Capture the cell that displays the provided text and extract its (x, y) central coordinate. 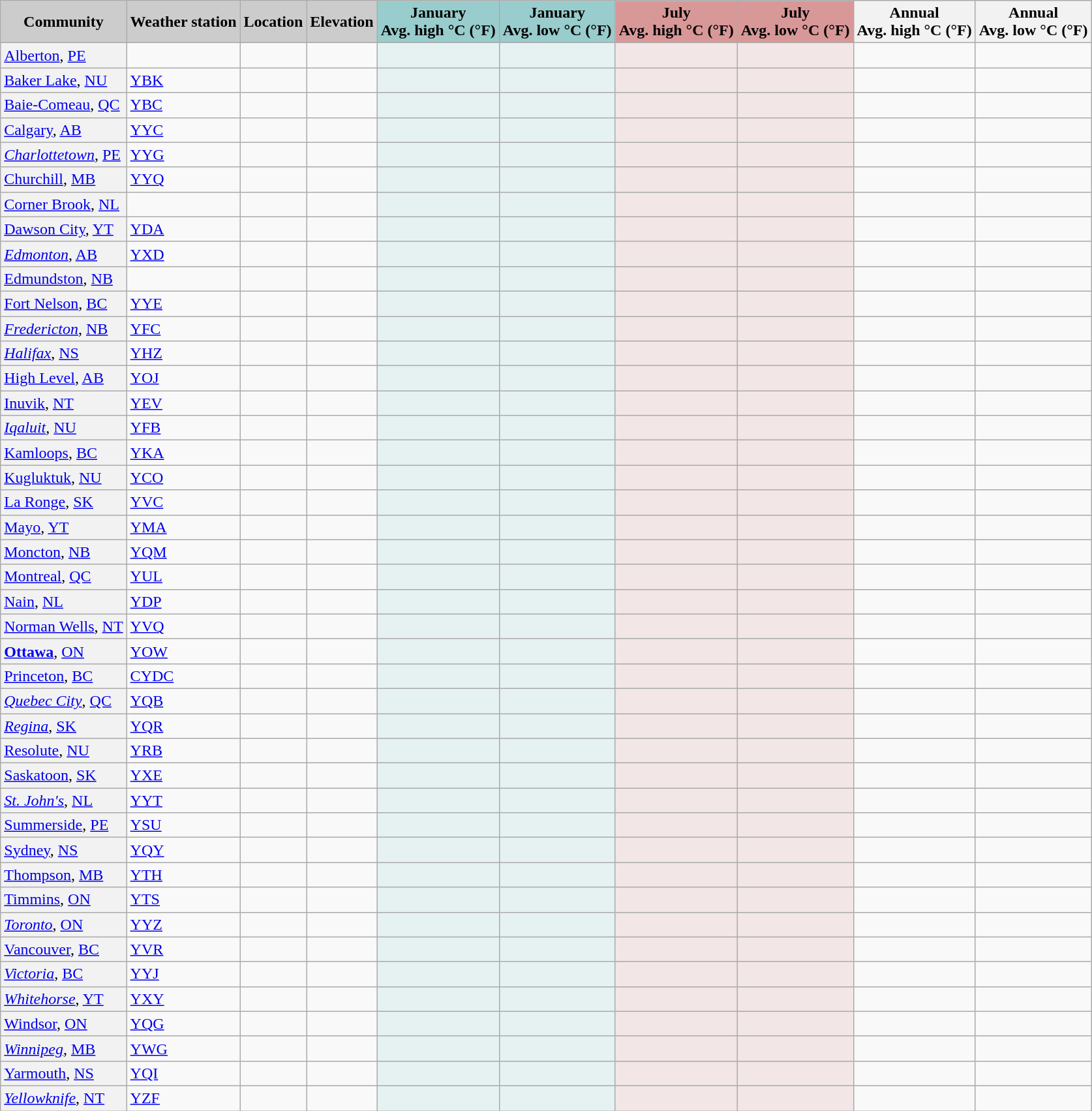
Sydney, NS (64, 850)
JulyAvg. high °C (°F) (676, 22)
Corner Brook, NL (64, 204)
CYDC (183, 676)
Halifax, NS (64, 354)
Nain, NL (64, 601)
La Ronge, SK (64, 502)
Regina, SK (64, 726)
YEV (183, 403)
Moncton, NB (64, 552)
YYC (183, 130)
YYG (183, 155)
YYJ (183, 974)
Calgary, AB (64, 130)
Norman Wells, NT (64, 626)
Baie-Comeau, QC (64, 105)
YQY (183, 850)
YQR (183, 726)
Dawson City, YT (64, 229)
Weather station (183, 22)
YYT (183, 800)
Churchill, MB (64, 179)
Kamloops, BC (64, 453)
YKA (183, 453)
Whitehorse, YT (64, 999)
YHZ (183, 354)
YXY (183, 999)
High Level, AB (64, 378)
Inuvik, NT (64, 403)
YDP (183, 601)
JanuaryAvg. high °C (°F) (438, 22)
YTS (183, 900)
YRB (183, 751)
YCO (183, 478)
YMA (183, 527)
Winnipeg, MB (64, 1048)
YOW (183, 651)
YXE (183, 776)
Toronto, ON (64, 924)
YUL (183, 577)
Kugluktuk, NU (64, 478)
Saskatoon, SK (64, 776)
Baker Lake, NU (64, 80)
Yarmouth, NS (64, 1073)
YTH (183, 875)
YFB (183, 428)
Summerside, PE (64, 825)
YVC (183, 502)
Mayo, YT (64, 527)
YDA (183, 229)
Edmonton, AB (64, 254)
Edmundston, NB (64, 279)
AnnualAvg. low °C (°F) (1033, 22)
Vancouver, BC (64, 949)
YWG (183, 1048)
JanuaryAvg. low °C (°F) (557, 22)
Windsor, ON (64, 1024)
Elevation (342, 22)
St. John's, NL (64, 800)
YVR (183, 949)
JulyAvg. low °C (°F) (795, 22)
Resolute, NU (64, 751)
Thompson, MB (64, 875)
Victoria, BC (64, 974)
Charlottetown, PE (64, 155)
YYQ (183, 179)
YZF (183, 1098)
YBK (183, 80)
YFC (183, 328)
Ottawa, ON (64, 651)
Quebec City, QC (64, 701)
YYE (183, 303)
Montreal, QC (64, 577)
YQB (183, 701)
YSU (183, 825)
YYZ (183, 924)
Timmins, ON (64, 900)
Princeton, BC (64, 676)
AnnualAvg. high °C (°F) (915, 22)
Iqaluit, NU (64, 428)
YQI (183, 1073)
Fredericton, NB (64, 328)
Alberton, PE (64, 55)
Location (273, 22)
YXD (183, 254)
Yellowknife, NT (64, 1098)
YQM (183, 552)
YOJ (183, 378)
Fort Nelson, BC (64, 303)
YVQ (183, 626)
Community (64, 22)
YBC (183, 105)
YQG (183, 1024)
